Return [X, Y] of the center of cell containing provided text 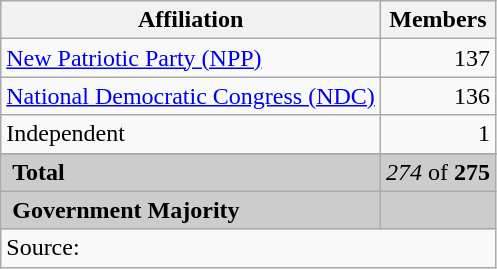
Independent [191, 134]
274 of 275 [438, 172]
137 [438, 58]
Source: [248, 248]
Total [191, 172]
National Democratic Congress (NDC) [191, 96]
Government Majority [191, 210]
1 [438, 134]
136 [438, 96]
New Patriotic Party (NPP) [191, 58]
Affiliation [191, 20]
Members [438, 20]
